Scan for the cell matching the given text and deliver its (X, Y) coordinate at center. 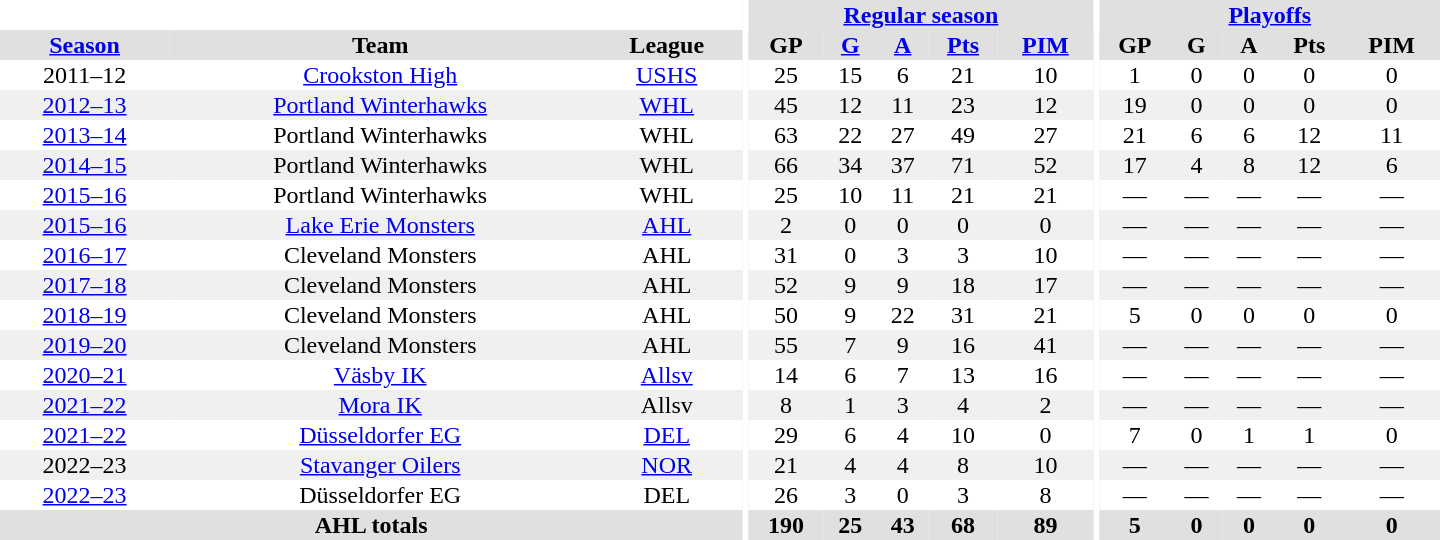
63 (786, 135)
55 (786, 345)
2011–12 (84, 75)
2012–13 (84, 105)
Regular season (921, 15)
41 (1046, 345)
71 (963, 165)
2017–18 (84, 285)
13 (963, 375)
43 (902, 525)
Väsby IK (380, 375)
190 (786, 525)
2013–14 (84, 135)
Team (380, 45)
89 (1046, 525)
49 (963, 135)
15 (850, 75)
2019–20 (84, 345)
14 (786, 375)
Lake Erie Monsters (380, 225)
2018–19 (84, 315)
26 (786, 495)
23 (963, 105)
2020–21 (84, 375)
66 (786, 165)
Stavanger Oilers (380, 465)
Season (84, 45)
68 (963, 525)
34 (850, 165)
18 (963, 285)
45 (786, 105)
USHS (666, 75)
37 (902, 165)
AHL totals (371, 525)
50 (786, 315)
19 (1136, 105)
Playoffs (1270, 15)
29 (786, 435)
Mora IK (380, 405)
Crookston High (380, 75)
League (666, 45)
NOR (666, 465)
2014–15 (84, 165)
2016–17 (84, 255)
